Determine the [x, y] coordinate at the center of the cell enclosing the given text.  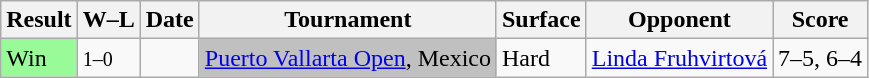
Opponent [679, 20]
Result [39, 20]
Tournament [348, 20]
7–5, 6–4 [820, 58]
Date [170, 20]
1–0 [108, 58]
Hard [541, 58]
W–L [108, 20]
Puerto Vallarta Open, Mexico [348, 58]
Score [820, 20]
Linda Fruhvirtová [679, 58]
Win [39, 58]
Surface [541, 20]
